From the cell containing the given text, extract its center point as (x, y) coordinate. 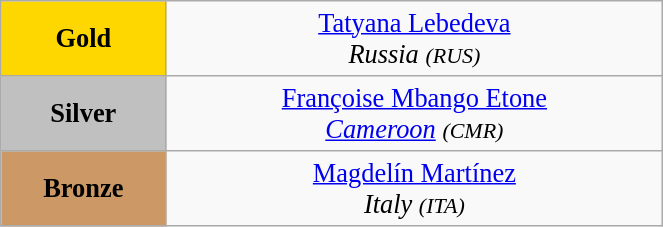
Silver (84, 112)
Bronze (84, 188)
Magdelín MartínezItaly (ITA) (414, 188)
Françoise Mbango EtoneCameroon (CMR) (414, 112)
Tatyana LebedevaRussia (RUS) (414, 38)
Gold (84, 38)
